Extract the (X, Y) coordinate from the center of the cell holding the provided text.  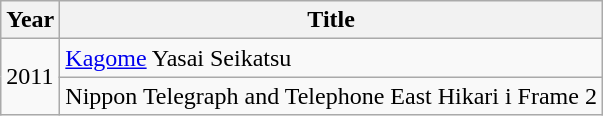
Nippon Telegraph and Telephone East Hikari i Frame 2 (332, 96)
2011 (30, 77)
Year (30, 20)
Title (332, 20)
Kagome Yasai Seikatsu (332, 58)
